Return the [X, Y] coordinate for the center point of the cell that contains the specified text.  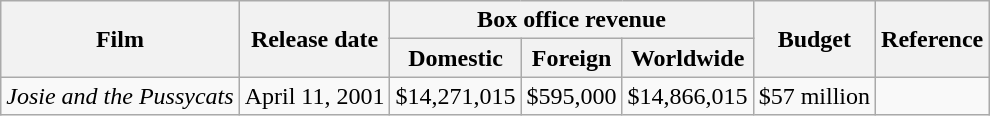
Josie and the Pussycats [120, 96]
April 11, 2001 [314, 96]
$595,000 [572, 96]
Foreign [572, 58]
$14,866,015 [688, 96]
Box office revenue [572, 20]
$57 million [814, 96]
Domestic [456, 58]
Film [120, 39]
Budget [814, 39]
Release date [314, 39]
Reference [932, 39]
Worldwide [688, 58]
$14,271,015 [456, 96]
